Extract the (X, Y) coordinate from the center of the cell holding the provided text.  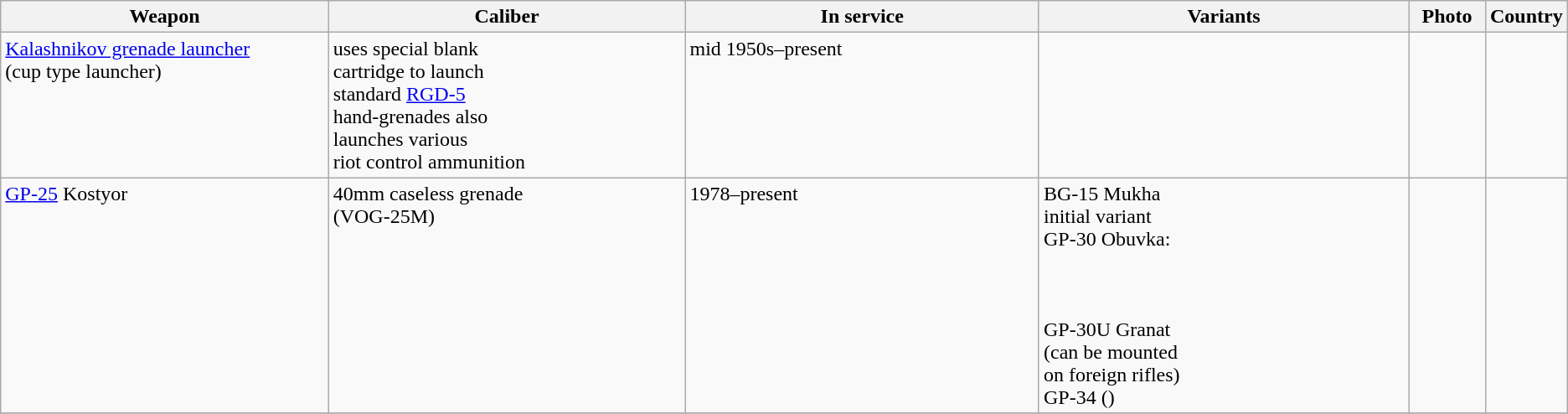
Photo (1447, 17)
Weapon (164, 17)
Variants (1223, 17)
GP-25 Kostyor (164, 295)
Kalashnikov grenade launcher(cup type launcher) (164, 106)
Caliber (507, 17)
Country (1526, 17)
mid 1950s–present (863, 106)
BG-15 Mukhainitial variantGP-30 Obuvka: GP-30U Granat(can be mountedon foreign rifles)GP-34 () (1223, 295)
In service (863, 17)
1978–present (863, 295)
40mm caseless grenade(VOG-25M) (507, 295)
uses special blankcartridge to launchstandard RGD-5hand-grenades alsolaunches variousriot control ammunition (507, 106)
